Search for the cell housing the specified text and yield its [x, y] center coordinate. 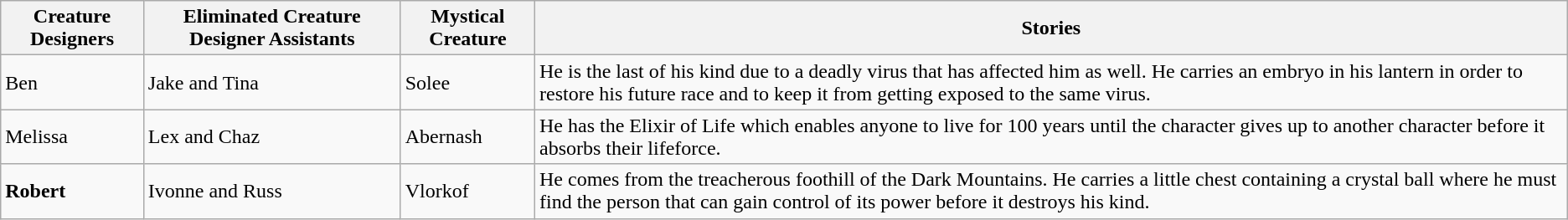
Melissa [72, 137]
Ben [72, 82]
Robert [72, 191]
Lex and Chaz [271, 137]
Eliminated Creature Designer Assistants [271, 28]
Abernash [467, 137]
Solee [467, 82]
Vlorkof [467, 191]
Ivonne and Russ [271, 191]
Creature Designers [72, 28]
Stories [1050, 28]
Jake and Tina [271, 82]
Mystical Creature [467, 28]
